Extract the [x, y] coordinate from the center of the cell holding the provided text.  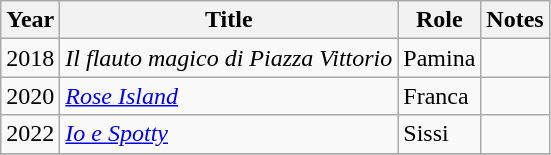
2022 [30, 134]
Year [30, 20]
Rose Island [229, 96]
2018 [30, 58]
Role [440, 20]
Il flauto magico di Piazza Vittorio [229, 58]
Pamina [440, 58]
Io e Spotty [229, 134]
Notes [515, 20]
Title [229, 20]
2020 [30, 96]
Franca [440, 96]
Sissi [440, 134]
